Identify which cell holds the provided text, then report its (x, y) central coordinate. 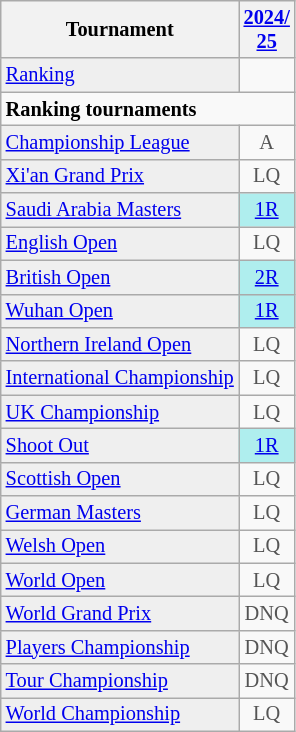
Saudi Arabia Masters (120, 210)
Players Championship (120, 647)
A (267, 142)
World Championship (120, 714)
Tour Championship (120, 681)
German Masters (120, 513)
Northern Ireland Open (120, 344)
British Open (120, 277)
Xi'an Grand Prix (120, 176)
English Open (120, 243)
Wuhan Open (120, 311)
Scottish Open (120, 479)
Welsh Open (120, 546)
2024/25 (267, 29)
UK Championship (120, 412)
Championship League (120, 142)
Ranking tournaments (148, 109)
World Grand Prix (120, 613)
Ranking (120, 75)
Tournament (120, 29)
2R (267, 277)
Shoot Out (120, 445)
International Championship (120, 378)
World Open (120, 580)
